Capture the cell that displays the provided text and extract its [x, y] central coordinate. 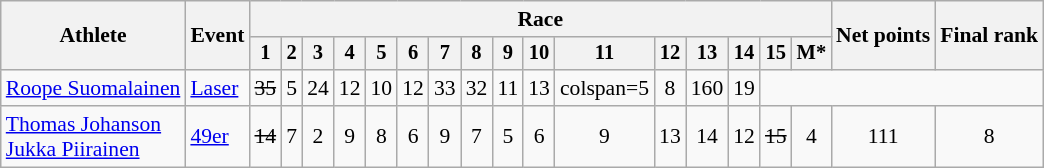
1 [265, 54]
Athlete [94, 36]
Event [217, 36]
Final rank [989, 36]
Net points [883, 36]
160 [708, 88]
3 [318, 54]
colspan=5 [604, 88]
35 [265, 88]
49er [217, 136]
Roope Suomalainen [94, 88]
32 [477, 88]
Thomas JohansonJukka Piirainen [94, 136]
111 [883, 136]
24 [318, 88]
33 [445, 88]
19 [744, 88]
M* [812, 54]
Laser [217, 88]
Race [540, 19]
